Detect which cell encompasses the target text, then output its [X, Y] center coordinate. 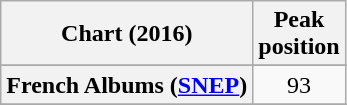
Peak position [299, 34]
93 [299, 85]
Chart (2016) [127, 34]
French Albums (SNEP) [127, 85]
